From the cell containing the given text, extract its center point as [x, y] coordinate. 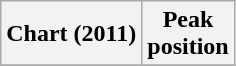
Peakposition [188, 34]
Chart (2011) [72, 34]
